Detect which cell encompasses the target text, then output its [X, Y] center coordinate. 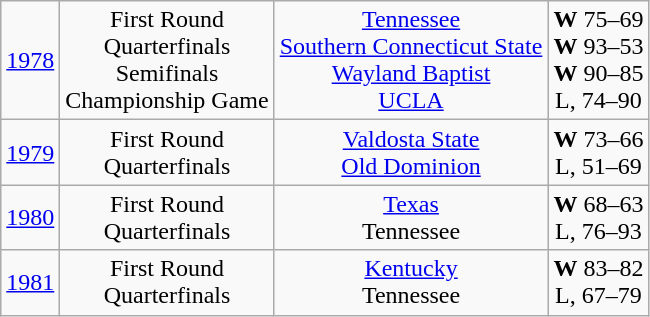
1979 [30, 152]
First RoundQuarterfinalsSemifinalsChampionship Game [167, 60]
KentuckyTennessee [411, 282]
W 75–69W 93–53W 90–85L, 74–90 [598, 60]
TennesseeSouthern Connecticut StateWayland BaptistUCLA [411, 60]
TexasTennessee [411, 218]
W 68–63L, 76–93 [598, 218]
W 83–82L, 67–79 [598, 282]
1981 [30, 282]
W 73–66L, 51–69 [598, 152]
1978 [30, 60]
Valdosta StateOld Dominion [411, 152]
1980 [30, 218]
